Find where the given text appears and provide that cell's center as [x, y] coordinate. 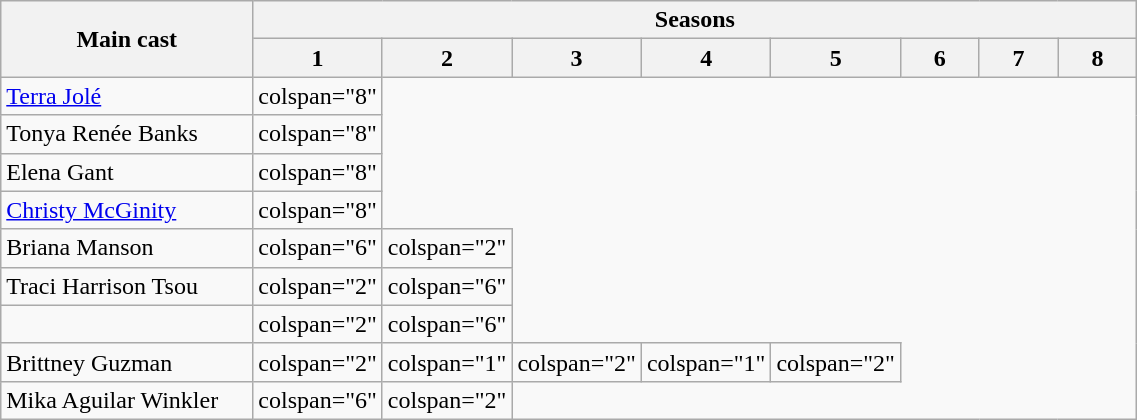
Christy McGinity [127, 210]
Terra Jolé [127, 96]
Seasons [695, 20]
4 [706, 58]
Elena Gant [127, 172]
6 [940, 58]
Brittney Guzman [127, 362]
7 [1018, 58]
Traci Harrison Tsou [127, 286]
3 [577, 58]
Main cast [127, 39]
2 [447, 58]
Tonya Renée Banks [127, 134]
5 [836, 58]
Briana Manson [127, 248]
1 [318, 58]
8 [1098, 58]
Mika Aguilar Winkler [127, 400]
